Determine the [x, y] coordinate at the center of the cell enclosing the given text.  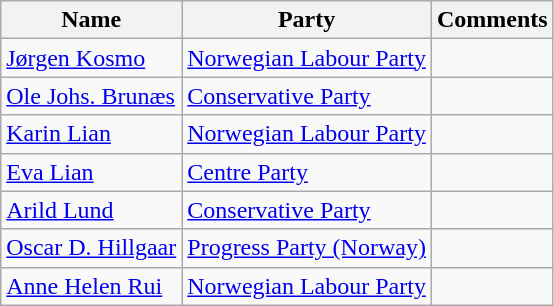
Jørgen Kosmo [92, 58]
Party [307, 20]
Progress Party (Norway) [307, 248]
Arild Lund [92, 210]
Eva Lian [92, 172]
Comments [492, 20]
Centre Party [307, 172]
Oscar D. Hillgaar [92, 248]
Anne Helen Rui [92, 286]
Ole Johs. Brunæs [92, 96]
Name [92, 20]
Karin Lian [92, 134]
